Return the (X, Y) coordinate for the center point of the cell that contains the specified text.  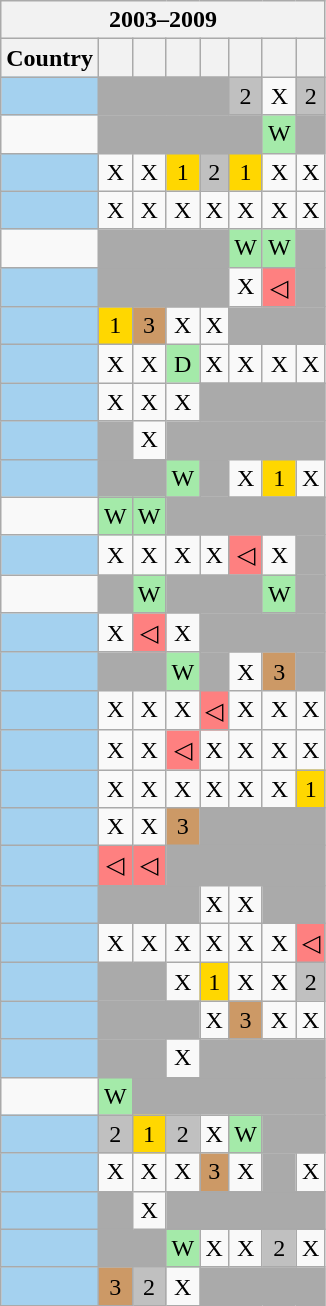
2003–2009 (163, 20)
Country (50, 58)
D (183, 364)
